From the cell containing the given text, extract its center point as (X, Y) coordinate. 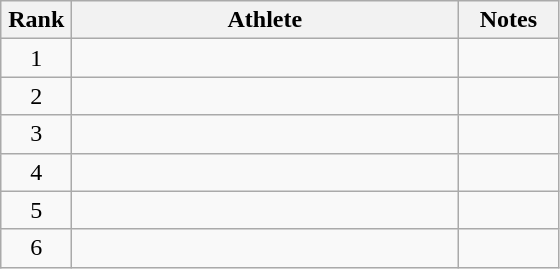
Notes (508, 20)
5 (36, 210)
3 (36, 134)
Athlete (265, 20)
Rank (36, 20)
4 (36, 172)
2 (36, 96)
1 (36, 58)
6 (36, 248)
